Provide the [x, y] coordinate of the cell's center where the given text is located.  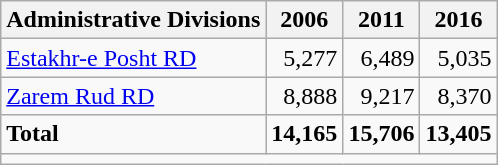
9,217 [382, 96]
8,370 [458, 96]
15,706 [382, 134]
5,277 [304, 58]
2006 [304, 20]
5,035 [458, 58]
13,405 [458, 134]
2011 [382, 20]
Zarem Rud RD [134, 96]
Total [134, 134]
Administrative Divisions [134, 20]
8,888 [304, 96]
2016 [458, 20]
Estakhr-e Posht RD [134, 58]
14,165 [304, 134]
6,489 [382, 58]
